Output the [x, y] coordinate of the center of the cell containing the given text.  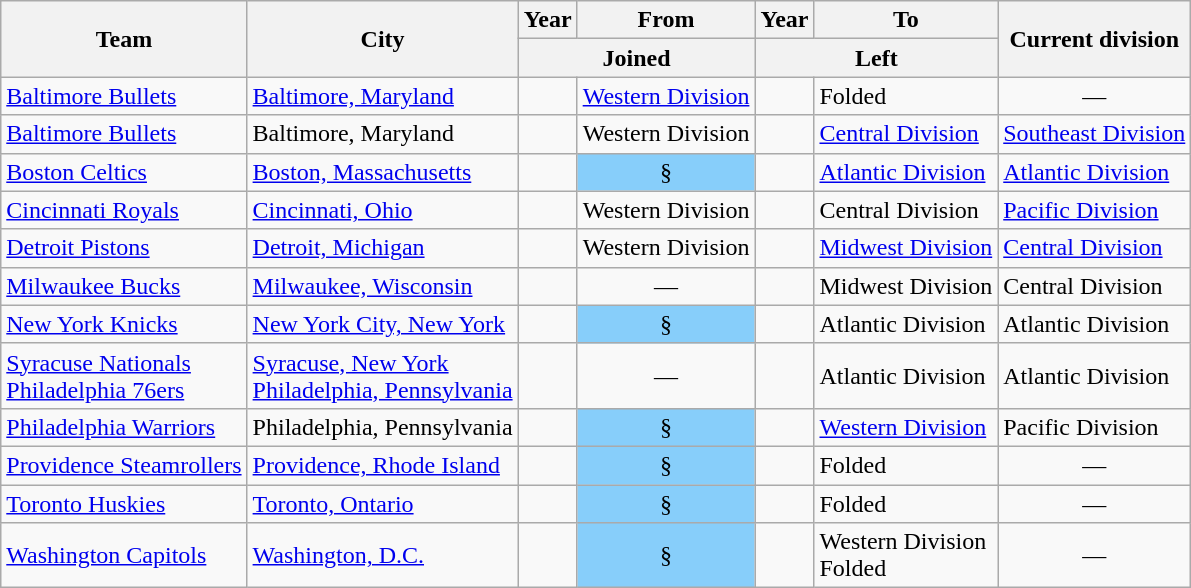
Detroit, Michigan [382, 248]
Boston, Massachusetts [382, 172]
Joined [636, 58]
Milwaukee, Wisconsin [382, 286]
Current division [1094, 39]
Cincinnati Royals [124, 210]
Detroit Pistons [124, 248]
Providence Steamrollers [124, 465]
City [382, 39]
To [906, 20]
Southeast Division [1094, 134]
New York Knicks [124, 324]
Left [876, 58]
Washington, D.C. [382, 556]
Washington Capitols [124, 556]
Western DivisionFolded [906, 556]
Toronto Huskies [124, 503]
Team [124, 39]
Providence, Rhode Island [382, 465]
Milwaukee Bucks [124, 286]
Philadelphia Warriors [124, 427]
Toronto, Ontario [382, 503]
Boston Celtics [124, 172]
Cincinnati, Ohio [382, 210]
New York City, New York [382, 324]
Philadelphia, Pennsylvania [382, 427]
From [666, 20]
Syracuse Nationals Philadelphia 76ers [124, 376]
Syracuse, New YorkPhiladelphia, Pennsylvania [382, 376]
